From the cell containing the given text, extract its center point as (X, Y) coordinate. 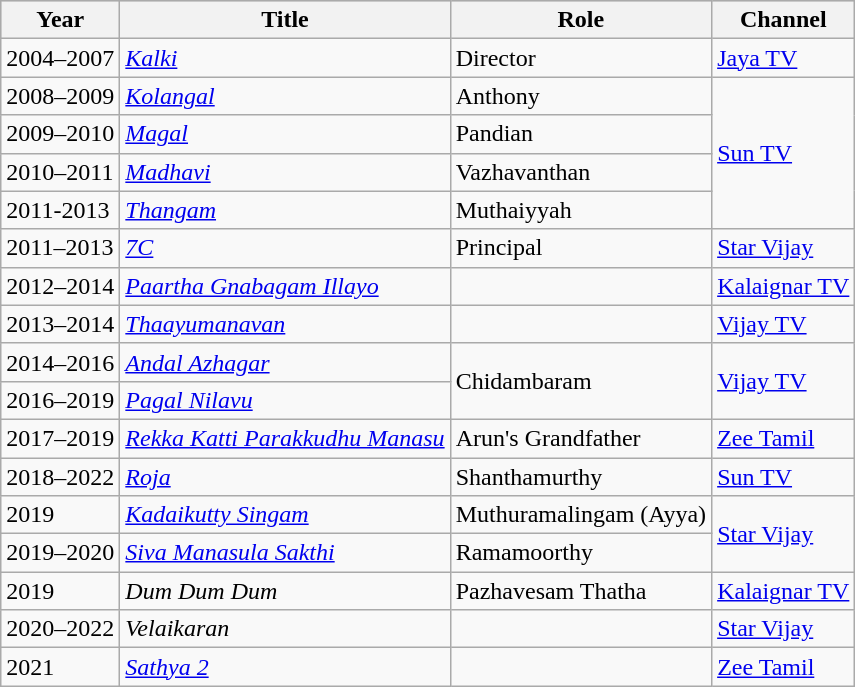
Vazhavanthan (580, 172)
Paartha Gnabagam Illayo (285, 286)
Kadaikutty Singam (285, 515)
Role (580, 20)
Anthony (580, 96)
Muthuramalingam (Ayya) (580, 515)
2009–2010 (60, 134)
2010–2011 (60, 172)
2014–2016 (60, 362)
Kalki (285, 58)
2011-2013 (60, 210)
2004–2007 (60, 58)
Arun's Grandfather (580, 438)
Thaayumanavan (285, 324)
Thangam (285, 210)
Rekka Katti Parakkudhu Manasu (285, 438)
Andal Azhagar (285, 362)
Siva Manasula Sakthi (285, 553)
2016–2019 (60, 400)
2019–2020 (60, 553)
2021 (60, 667)
2018–2022 (60, 477)
Magal (285, 134)
Roja (285, 477)
2017–2019 (60, 438)
2013–2014 (60, 324)
Year (60, 20)
Pazhavesam Thatha (580, 591)
Channel (784, 20)
Sathya 2 (285, 667)
Kolangal (285, 96)
Dum Dum Dum (285, 591)
Chidambaram (580, 381)
Velaikaran (285, 629)
Ramamoorthy (580, 553)
7C (285, 248)
Title (285, 20)
2020–2022 (60, 629)
Director (580, 58)
2011–2013 (60, 248)
Shanthamurthy (580, 477)
2008–2009 (60, 96)
Pagal Nilavu (285, 400)
Principal (580, 248)
Pandian (580, 134)
Muthaiyyah (580, 210)
Madhavi (285, 172)
Jaya TV (784, 58)
2012–2014 (60, 286)
